For the text-containing cell, return its midpoint in [X, Y] coordinate format. 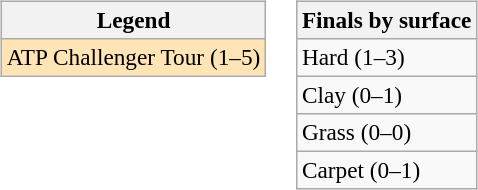
Legend [133, 20]
Hard (1–3) [387, 57]
Carpet (0–1) [387, 171]
ATP Challenger Tour (1–5) [133, 57]
Finals by surface [387, 20]
Grass (0–0) [387, 133]
Clay (0–1) [387, 95]
